Output the [X, Y] coordinate of the center of the cell containing the given text.  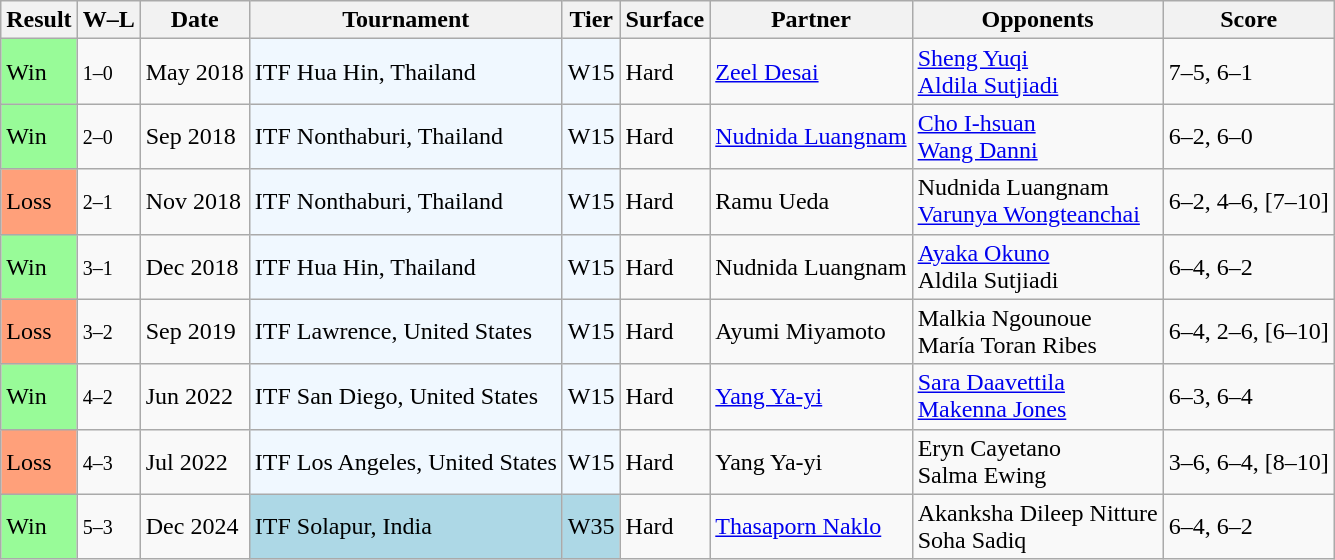
Sheng Yuqi Aldila Sutjiadi [1038, 72]
6–2, 4–6, [7–10] [1248, 202]
3–1 [108, 266]
Sep 2019 [194, 332]
3–6, 6–4, [8–10] [1248, 462]
May 2018 [194, 72]
Malkia Ngounoue María Toran Ribes [1038, 332]
Date [194, 20]
Jun 2022 [194, 396]
4–3 [108, 462]
Dec 2024 [194, 526]
Ayumi Miyamoto [811, 332]
2–0 [108, 136]
Sara Daavettila Makenna Jones [1038, 396]
Nudnida Luangnam Varunya Wongteanchai [1038, 202]
2–1 [108, 202]
Ayaka Okuno Aldila Sutjiadi [1038, 266]
Zeel Desai [811, 72]
ITF Lawrence, United States [406, 332]
W35 [591, 526]
W–L [108, 20]
Score [1248, 20]
Tier [591, 20]
Thasaporn Naklo [811, 526]
Ramu Ueda [811, 202]
Cho I-hsuan Wang Danni [1038, 136]
6–3, 6–4 [1248, 396]
6–2, 6–0 [1248, 136]
Dec 2018 [194, 266]
Eryn Cayetano Salma Ewing [1038, 462]
Partner [811, 20]
Sep 2018 [194, 136]
1–0 [108, 72]
ITF San Diego, United States [406, 396]
Surface [665, 20]
4–2 [108, 396]
Jul 2022 [194, 462]
7–5, 6–1 [1248, 72]
ITF Los Angeles, United States [406, 462]
Nov 2018 [194, 202]
Opponents [1038, 20]
5–3 [108, 526]
6–4, 2–6, [6–10] [1248, 332]
Result [39, 20]
Tournament [406, 20]
Akanksha Dileep Nitture Soha Sadiq [1038, 526]
3–2 [108, 332]
ITF Solapur, India [406, 526]
